Output the [X, Y] coordinate of the center of the cell containing the given text.  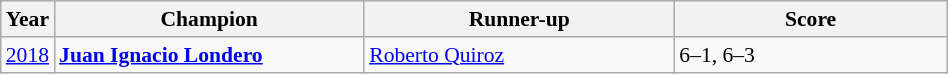
2018 [28, 55]
Champion [209, 19]
Roberto Quiroz [519, 55]
Year [28, 19]
Score [810, 19]
Runner-up [519, 19]
6–1, 6–3 [810, 55]
Juan Ignacio Londero [209, 55]
